Determine the (x, y) coordinate at the center of the cell enclosing the given text.  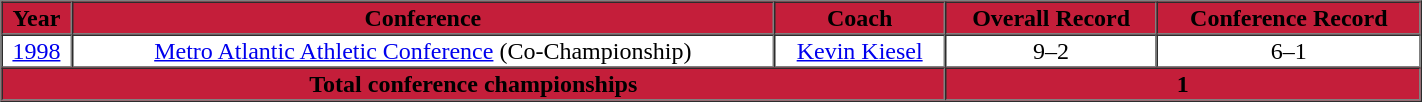
Year (37, 18)
1998 (37, 50)
Conference Record (1288, 18)
Total conference championships (474, 84)
1 (1182, 84)
Kevin Kiesel (860, 50)
6–1 (1288, 50)
9–2 (1051, 50)
Metro Atlantic Athletic Conference (Co-Championship) (422, 50)
Coach (860, 18)
Overall Record (1051, 18)
Conference (422, 18)
